Output the [X, Y] coordinate of the center of the cell containing the given text.  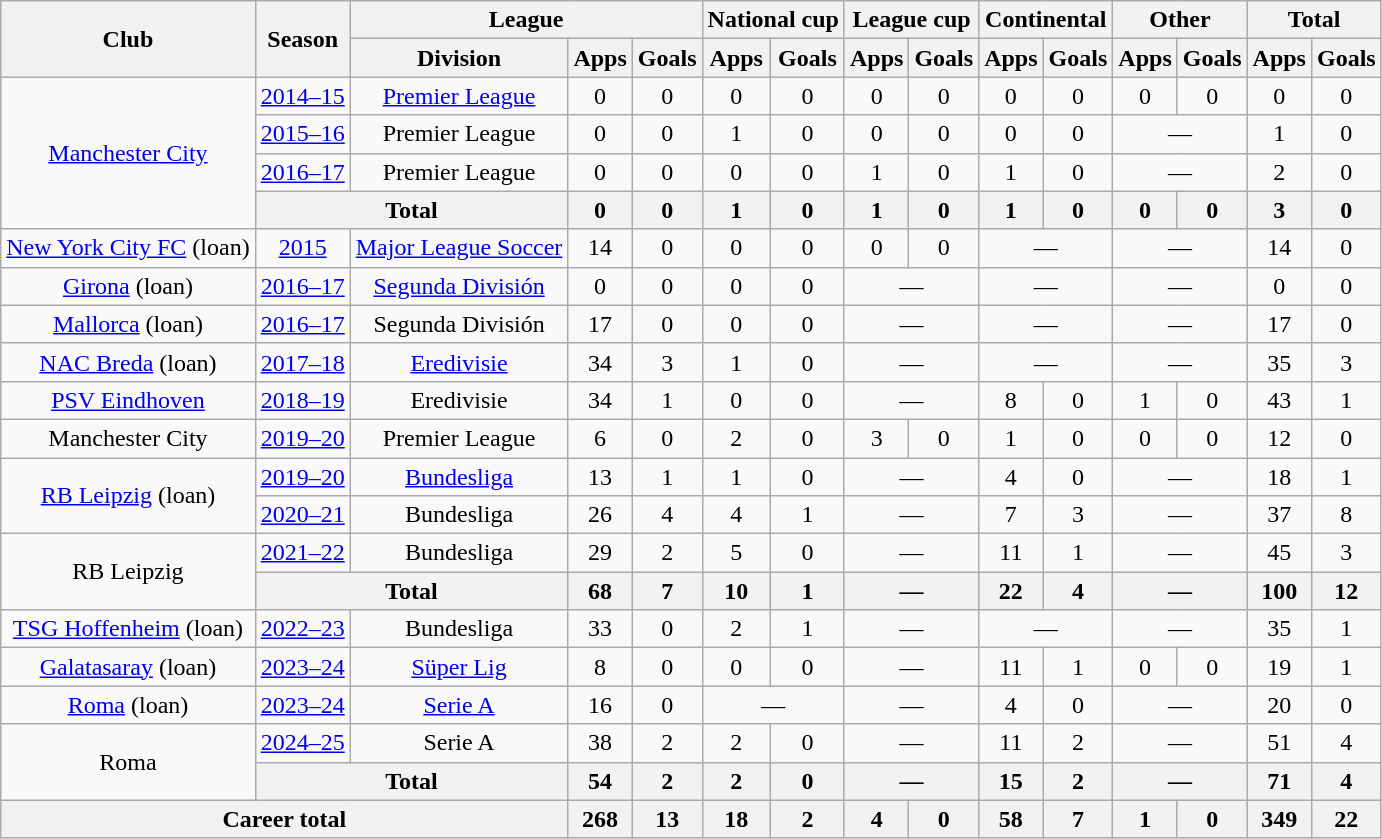
51 [1279, 743]
TSG Hoffenheim (loan) [128, 629]
2020–21 [302, 515]
NAC Breda (loan) [128, 362]
Season [302, 39]
10 [736, 591]
Division [459, 58]
33 [600, 629]
Club [128, 39]
League cup [911, 20]
Roma [128, 762]
2018–19 [302, 400]
349 [1279, 819]
37 [1279, 515]
26 [600, 515]
58 [1011, 819]
2024–25 [302, 743]
16 [600, 705]
5 [736, 553]
15 [1011, 781]
2014–15 [302, 96]
54 [600, 781]
Career total [284, 819]
Galatasaray (loan) [128, 667]
Continental [1046, 20]
Major League Soccer [459, 248]
2021–22 [302, 553]
2015–16 [302, 134]
268 [600, 819]
Girona (loan) [128, 286]
20 [1279, 705]
RB Leipzig (loan) [128, 496]
2015 [302, 248]
Süper Lig [459, 667]
71 [1279, 781]
100 [1279, 591]
45 [1279, 553]
6 [600, 438]
Roma (loan) [128, 705]
Mallorca (loan) [128, 324]
2022–23 [302, 629]
68 [600, 591]
19 [1279, 667]
Other [1180, 20]
New York City FC (loan) [128, 248]
RB Leipzig [128, 572]
PSV Eindhoven [128, 400]
43 [1279, 400]
National cup [773, 20]
League [526, 20]
2017–18 [302, 362]
38 [600, 743]
29 [600, 553]
